Detect which cell encompasses the target text, then output its [x, y] center coordinate. 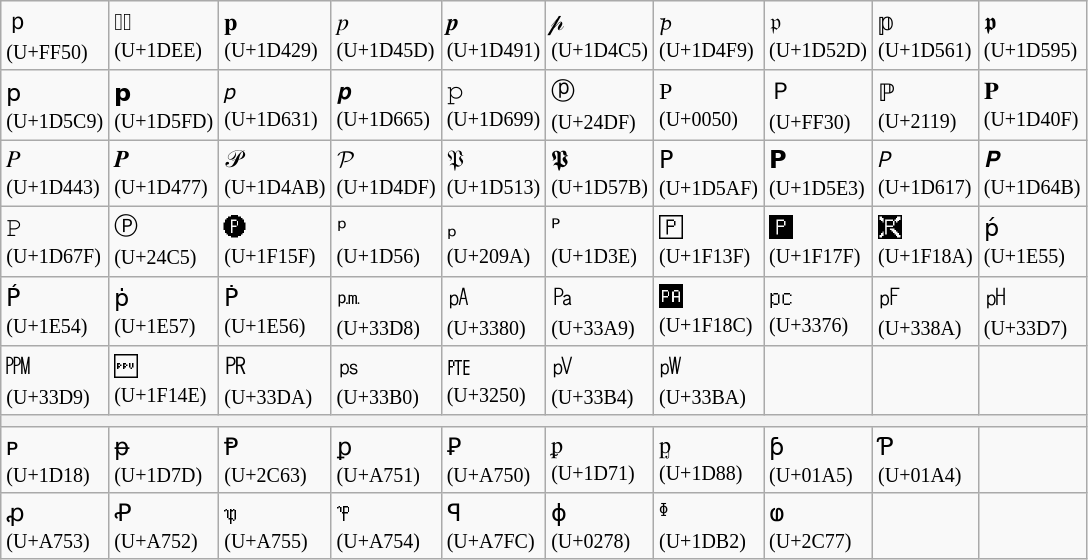
ₚ (U+209A) [494, 241]
ᴘ (U+1D18) [55, 460]
㎴ (U+33B4) [600, 381]
𝙥 (U+1D665) [386, 105]
𝖯 (U+1D5AF) [708, 174]
ｐ (U+FF50) [55, 36]
𝗉 (U+1D5C9) [55, 105]
ꝓ (U+A753) [55, 526]
Ƥ (U+01A4) [926, 460]
ṗ (U+1E57) [164, 311]
Ꝑ (U+A750) [494, 460]
𝗽 (U+1D5FD) [164, 105]
ᵽ (U+1D7D) [164, 460]
𝑷 (U+1D477) [164, 174]
ꟼ (U+A7FC) [494, 526]
𝑃 (U+1D443) [55, 174]
ᵖ (U+1D56) [386, 241]
𝙋 (U+1D64B) [1032, 174]
Ṕ (U+1E54) [55, 311]
𝗣 (U+1D5E3) [818, 174]
𝘗 (U+1D617) [926, 174]
𝐏 (U+1D40F) [1032, 105]
Ꝕ (U+A754) [386, 526]
ℙ (U+2119) [926, 105]
🅎 (U+1F14E) [164, 381]
㎰ (U+33B0) [386, 381]
🄿 (U+1F13F) [708, 241]
Ṗ (U+1E56) [275, 311]
𝔓 (U+1D513) [494, 174]
ᵱ (U+1D71) [600, 460]
㏚ (U+33DA) [275, 381]
Ᵽ (U+2C63) [275, 460]
Ⓟ (U+24C5) [164, 241]
𝘱 (U+1D631) [275, 105]
🅟 (U+1F15F) [275, 241]
🅿 (U+1F17F) [818, 241]
𝓅 (U+1D4C5) [600, 36]
𝐩 (U+1D429) [275, 36]
𝓹 (U+1D4F9) [708, 36]
𝚙 (U+1D699) [494, 105]
ᴾ (U+1D3E) [600, 241]
ⓟ (U+24DF) [600, 105]
ꝕ (U+A755) [275, 526]
𝓟 (U+1D4DF) [386, 174]
ꝑ (U+A751) [386, 460]
㎩ (U+33A9) [600, 311]
P (U+0050) [708, 105]
𝕡 (U+1D561) [926, 36]
𝒑 (U+1D491) [494, 36]
𝒫 (U+1D4AB) [275, 174]
ᶈ (U+1D88) [708, 460]
𝕻 (U+1D57B) [600, 174]
㏘ (U+33D8) [386, 311]
㎊ (U+338A) [926, 311]
Ｐ (U+FF30) [818, 105]
Ꝓ (U+A752) [164, 526]
㎀ (U+3380) [494, 311]
𝙿 (U+1D67F) [55, 241]
𝔭 (U+1D52D) [818, 36]
㎺ (U+33BA) [708, 381]
ᶲ (U+1DB2) [708, 526]
ɸ (U+0278) [600, 526]
㏗ (U+33D7) [1032, 311]
㍶ (U+3376) [818, 311]
ⱷ (U+2C77) [818, 526]
ṕ (U+1E55) [1032, 241]
◌ᷮ (U+1DEE) [164, 36]
🆊 (U+1F18A) [926, 241]
𝖕 (U+1D595) [1032, 36]
ƥ (U+01A5) [818, 460]
🆌 (U+1F18C) [708, 311]
㉐ (U+3250) [494, 381]
㏙ (U+33D9) [55, 381]
𝑝 (U+1D45D) [386, 36]
